Identify which cell holds the provided text, then report its [X, Y] central coordinate. 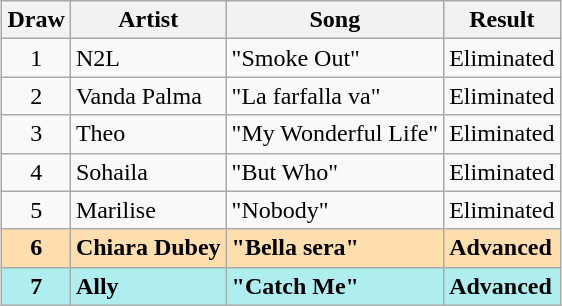
"La farfalla va" [335, 96]
"Bella sera" [335, 248]
6 [36, 248]
"Smoke Out" [335, 58]
"Nobody" [335, 210]
Theo [148, 134]
"Catch Me" [335, 286]
"My Wonderful Life" [335, 134]
Result [502, 20]
5 [36, 210]
4 [36, 172]
Draw [36, 20]
Marilise [148, 210]
2 [36, 96]
Artist [148, 20]
3 [36, 134]
Sohaila [148, 172]
7 [36, 286]
"But Who" [335, 172]
Chiara Dubey [148, 248]
1 [36, 58]
Ally [148, 286]
Vanda Palma [148, 96]
Song [335, 20]
N2L [148, 58]
